Scan for the cell matching the given text and deliver its [X, Y] coordinate at center. 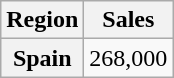
Sales [128, 20]
Region [42, 20]
Spain [42, 58]
268,000 [128, 58]
